Pinpoint the cell where the given text exists, returning its [X, Y] midpoint coordinate. 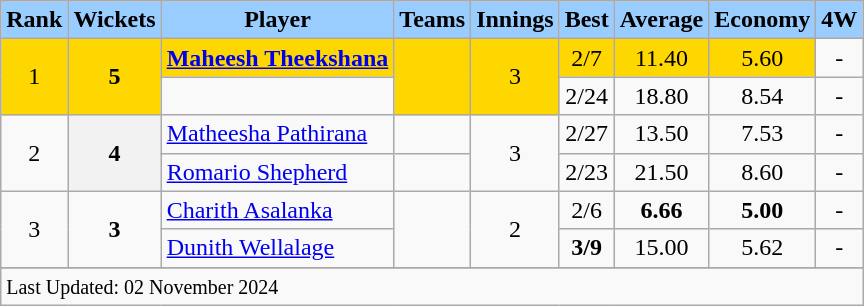
Maheesh Theekshana [278, 58]
4 [114, 153]
8.60 [762, 172]
5.62 [762, 248]
18.80 [662, 96]
Dunith Wellalage [278, 248]
8.54 [762, 96]
Last Updated: 02 November 2024 [432, 286]
4W [840, 20]
2/27 [586, 134]
Romario Shepherd [278, 172]
Wickets [114, 20]
Average [662, 20]
7.53 [762, 134]
Economy [762, 20]
2/6 [586, 210]
21.50 [662, 172]
Charith Asalanka [278, 210]
Rank [34, 20]
2/23 [586, 172]
5.60 [762, 58]
11.40 [662, 58]
5 [114, 77]
6.66 [662, 210]
15.00 [662, 248]
Innings [515, 20]
3/9 [586, 248]
Best [586, 20]
13.50 [662, 134]
2/24 [586, 96]
Teams [432, 20]
Player [278, 20]
5.00 [762, 210]
2/7 [586, 58]
1 [34, 77]
Matheesha Pathirana [278, 134]
